Return (x, y) of the center of cell containing provided text 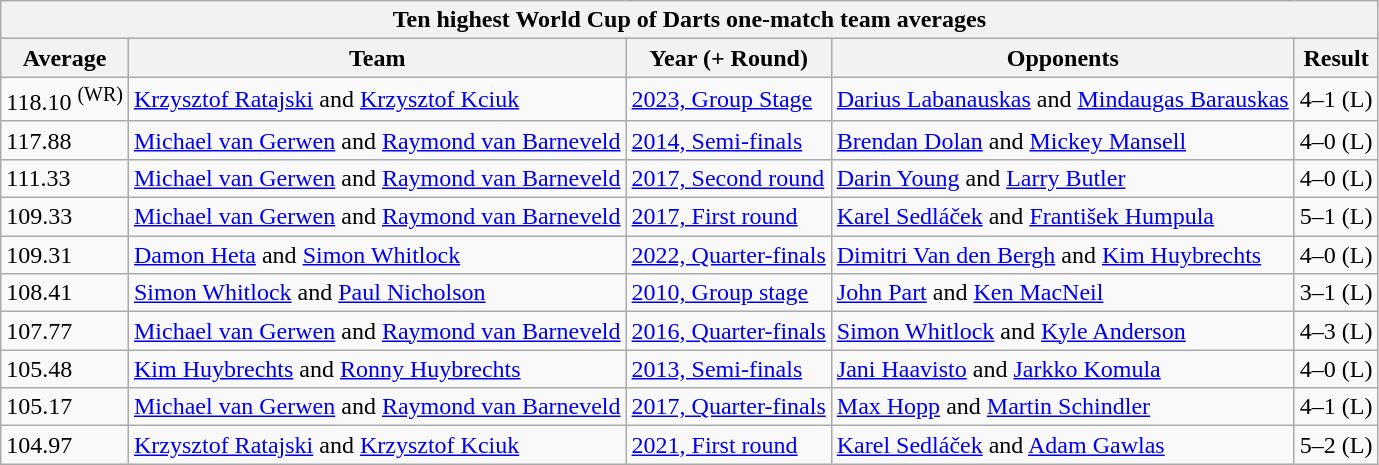
Damon Heta and Simon Whitlock (377, 255)
109.31 (65, 255)
Year (+ Round) (728, 58)
108.41 (65, 293)
5–2 (L) (1336, 445)
2021, First round (728, 445)
2013, Semi-finals (728, 369)
2017, First round (728, 217)
Darius Labanauskas and Mindaugas Barauskas (1062, 100)
Result (1336, 58)
Karel Sedláček and Adam Gawlas (1062, 445)
Team (377, 58)
117.88 (65, 140)
105.17 (65, 407)
2016, Quarter-finals (728, 331)
2022, Quarter-finals (728, 255)
2010, Group stage (728, 293)
Karel Sedláček and František Humpula (1062, 217)
Kim Huybrechts and Ronny Huybrechts (377, 369)
Brendan Dolan and Mickey Mansell (1062, 140)
118.10 (WR) (65, 100)
Average (65, 58)
3–1 (L) (1336, 293)
Opponents (1062, 58)
2017, Quarter-finals (728, 407)
Simon Whitlock and Kyle Anderson (1062, 331)
5–1 (L) (1336, 217)
2017, Second round (728, 178)
2014, Semi-finals (728, 140)
2023, Group Stage (728, 100)
Max Hopp and Martin Schindler (1062, 407)
Jani Haavisto and Jarkko Komula (1062, 369)
104.97 (65, 445)
109.33 (65, 217)
Darin Young and Larry Butler (1062, 178)
105.48 (65, 369)
Dimitri Van den Bergh and Kim Huybrechts (1062, 255)
Ten highest World Cup of Darts one-match team averages (690, 20)
John Part and Ken MacNeil (1062, 293)
4–3 (L) (1336, 331)
111.33 (65, 178)
107.77 (65, 331)
Simon Whitlock and Paul Nicholson (377, 293)
